Pinpoint the cell where the given text exists, returning its (x, y) midpoint coordinate. 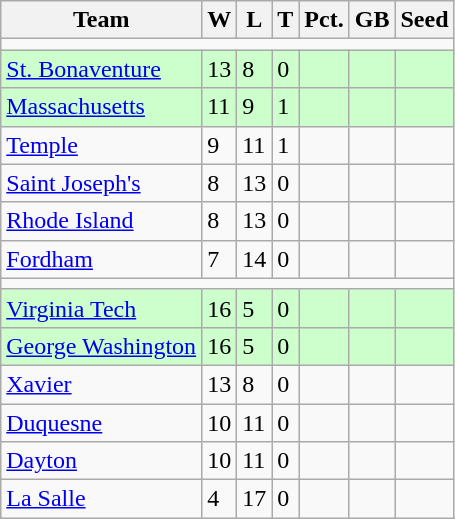
Pct. (324, 20)
George Washington (102, 346)
Saint Joseph's (102, 183)
La Salle (102, 499)
Seed (424, 20)
GB (372, 20)
Xavier (102, 384)
Massachusetts (102, 107)
Dayton (102, 461)
Virginia Tech (102, 308)
Team (102, 20)
T (286, 20)
17 (254, 499)
Fordham (102, 259)
14 (254, 259)
L (254, 20)
7 (220, 259)
St. Bonaventure (102, 69)
Duquesne (102, 423)
W (220, 20)
Temple (102, 145)
Rhode Island (102, 221)
4 (220, 499)
